Extract the [X, Y] coordinate from the center of the cell holding the provided text.  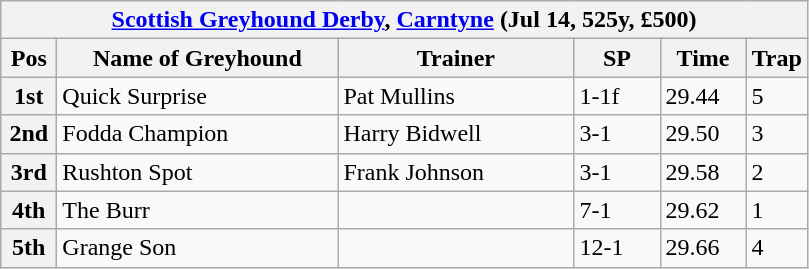
29.58 [703, 172]
Grange Son [198, 248]
Trainer [456, 58]
Trap [776, 58]
Rushton Spot [198, 172]
4th [29, 210]
Pat Mullins [456, 96]
The Burr [198, 210]
Name of Greyhound [198, 58]
SP [617, 58]
1st [29, 96]
Harry Bidwell [456, 134]
Frank Johnson [456, 172]
Quick Surprise [198, 96]
2 [776, 172]
Scottish Greyhound Derby, Carntyne (Jul 14, 525y, £500) [404, 20]
7-1 [617, 210]
3rd [29, 172]
Time [703, 58]
1 [776, 210]
3 [776, 134]
Pos [29, 58]
Fodda Champion [198, 134]
4 [776, 248]
5 [776, 96]
29.50 [703, 134]
5th [29, 248]
29.44 [703, 96]
1-1f [617, 96]
2nd [29, 134]
29.66 [703, 248]
29.62 [703, 210]
12-1 [617, 248]
